Search for the cell housing the specified text and yield its (X, Y) center coordinate. 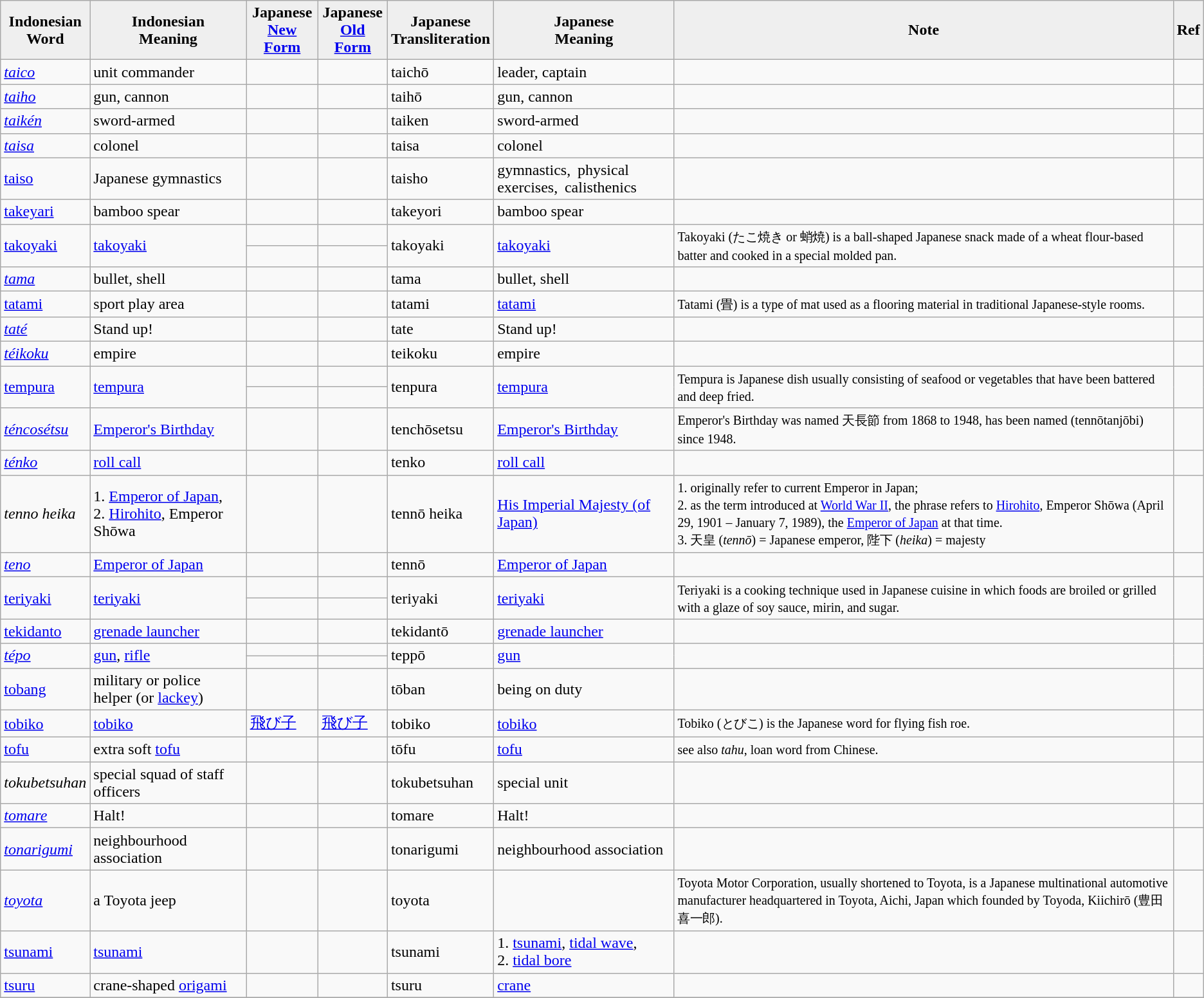
being on duty (584, 688)
taiken (440, 121)
Note (924, 30)
Indonesian Meaning (169, 30)
ténko (45, 463)
tōfu (440, 750)
tennō heika (440, 513)
Japanese Meaning (584, 30)
Japanese Old Form (352, 30)
tépo (45, 656)
crane-shaped origami (169, 985)
taihō (440, 97)
Tobiko (とびこ) is the Japanese word for flying fish roe. (924, 723)
Japanese Transliteration (440, 30)
Tempura is Japanese dish usually consisting of seafood or vegetables that have been battered and deep fried. (924, 386)
taisho (440, 179)
takeyari (45, 212)
military or police helper (or lackey) (169, 688)
Tatami (畳) is a type of mat used as a flooring material in traditional Japanese-style rooms. (924, 304)
gun (584, 656)
special unit (584, 782)
tekidantō (440, 631)
tate (440, 329)
leader, captain (584, 72)
tenpura (440, 386)
taté (45, 329)
taikén (45, 121)
extra soft tofu (169, 750)
taico (45, 72)
His Imperial Majesty (of Japan) (584, 513)
special squad of staff officers (169, 782)
sport play area (169, 304)
teikoku (440, 353)
téikoku (45, 353)
Indonesian Word (45, 30)
Emperor's Birthday was named 天長節 from 1868 to 1948, has been named (tennōtanjōbi) since 1948. (924, 430)
Japanese gymnastics (169, 179)
unit commander (169, 72)
takeyori (440, 212)
tenno heika (45, 513)
tenko (440, 463)
1. Emperor of Japan, 2. Hirohito, Emperor Shōwa (169, 513)
tennō (440, 565)
see also tahu, loan word from Chinese. (924, 750)
teno (45, 565)
taichō (440, 72)
téncosétsu (45, 430)
tobang (45, 688)
gun, rifle (169, 656)
crane (584, 985)
Japanese New Form (282, 30)
tenchōsetsu (440, 430)
taiso (45, 179)
Ref (1189, 30)
teppō (440, 656)
taiho (45, 97)
1. tsunami, tidal wave, 2. tidal bore (584, 952)
Takoyaki (たこ焼き or 蛸焼) is a ball-shaped Japanese snack made of a wheat flour-based batter and cooked in a special molded pan. (924, 246)
tekidanto (45, 631)
a Toyota jeep (169, 901)
Teriyaki is a cooking technique used in Japanese cuisine in which foods are broiled or grilled with a glaze of soy sauce, mirin, and sugar. (924, 598)
gymnastics, physical exercises, calisthenics (584, 179)
tōban (440, 688)
